Search for the cell housing the specified text and yield its [x, y] center coordinate. 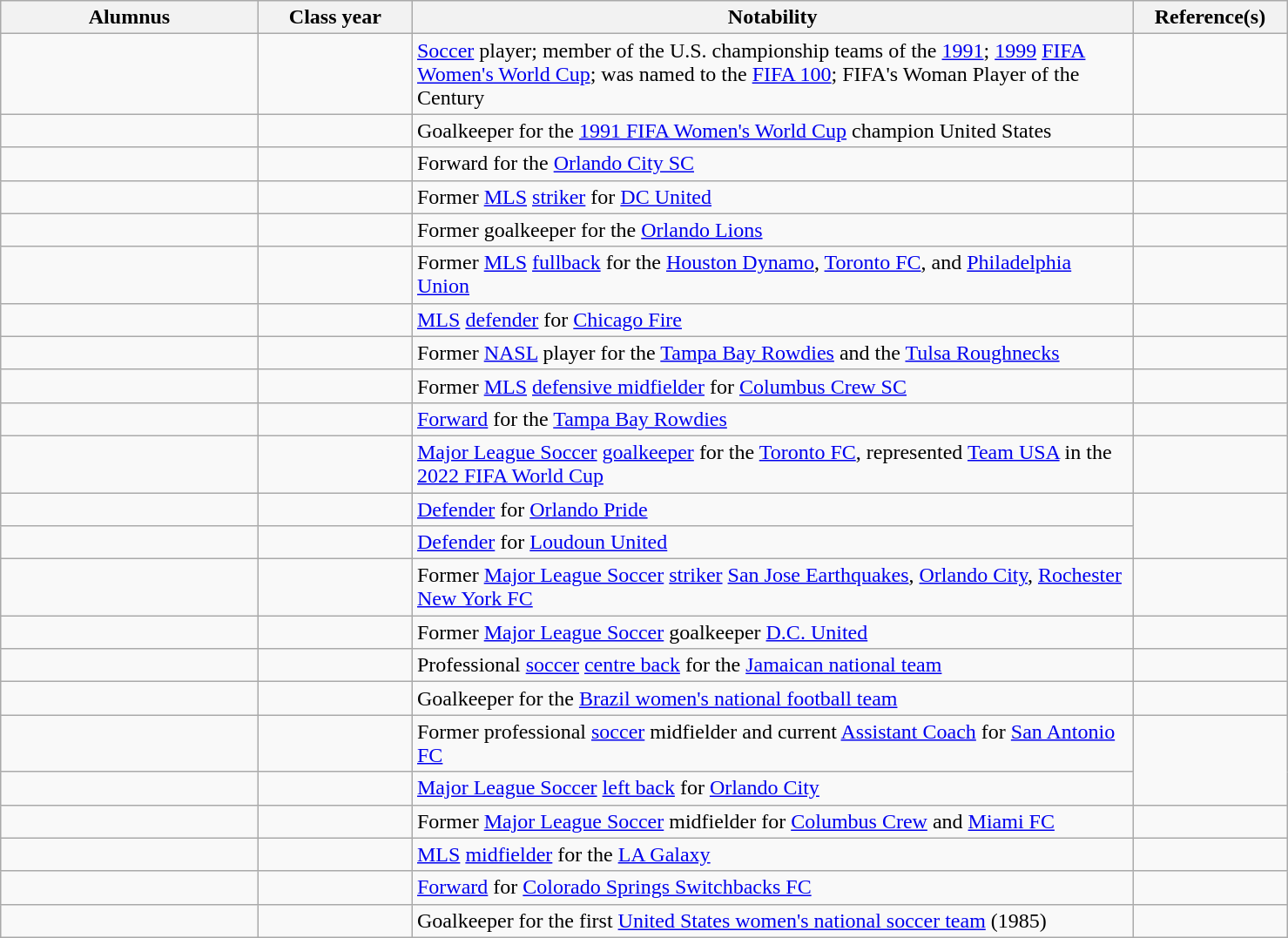
Notability [772, 17]
Defender for Loudoun United [772, 543]
Former goalkeeper for the Orlando Lions [772, 230]
Defender for Orlando Pride [772, 509]
Class year [334, 17]
MLS midfielder for the LA Galaxy [772, 854]
Goalkeeper for the first United States women's national soccer team (1985) [772, 921]
Forward for Colorado Springs Switchbacks FC [772, 887]
Professional soccer centre back for the Jamaican national team [772, 665]
Goalkeeper for the 1991 FIFA Women's World Cup champion United States [772, 131]
Former Major League Soccer midfielder for Columbus Crew and Miami FC [772, 821]
Forward for the Orlando City SC [772, 164]
Major League Soccer goalkeeper for the Toronto FC, represented Team USA in the 2022 FIFA World Cup [772, 463]
Former MLS striker for DC United [772, 197]
Alumnus [129, 17]
Reference(s) [1210, 17]
MLS defender for Chicago Fire [772, 320]
Former MLS fullback for the Houston Dynamo, Toronto FC, and Philadelphia Union [772, 275]
Former Major League Soccer striker San Jose Earthquakes, Orlando City, Rochester New York FC [772, 587]
Major League Soccer left back for Orlando City [772, 788]
Former NASL player for the Tampa Bay Rowdies and the Tulsa Roughnecks [772, 353]
Former MLS defensive midfielder for Columbus Crew SC [772, 386]
Former Major League Soccer goalkeeper D.C. United [772, 632]
Goalkeeper for the Brazil women's national football team [772, 698]
Forward for the Tampa Bay Rowdies [772, 419]
Former professional soccer midfielder and current Assistant Coach for San Antonio FC [772, 744]
